Determine the [X, Y] coordinate at the center of the cell enclosing the given text.  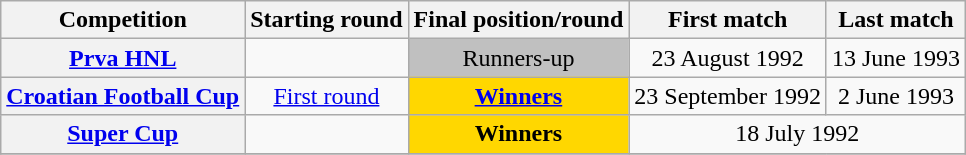
Final position/round [518, 20]
First match [728, 20]
Super Cup [123, 134]
23 August 1992 [728, 58]
Runners-up [518, 58]
23 September 1992 [728, 96]
Last match [896, 20]
13 June 1993 [896, 58]
Starting round [326, 20]
Prva HNL [123, 58]
18 July 1992 [798, 134]
2 June 1993 [896, 96]
Competition [123, 20]
Croatian Football Cup [123, 96]
First round [326, 96]
